Return the [x, y] coordinate for the center point of the cell that contains the specified text.  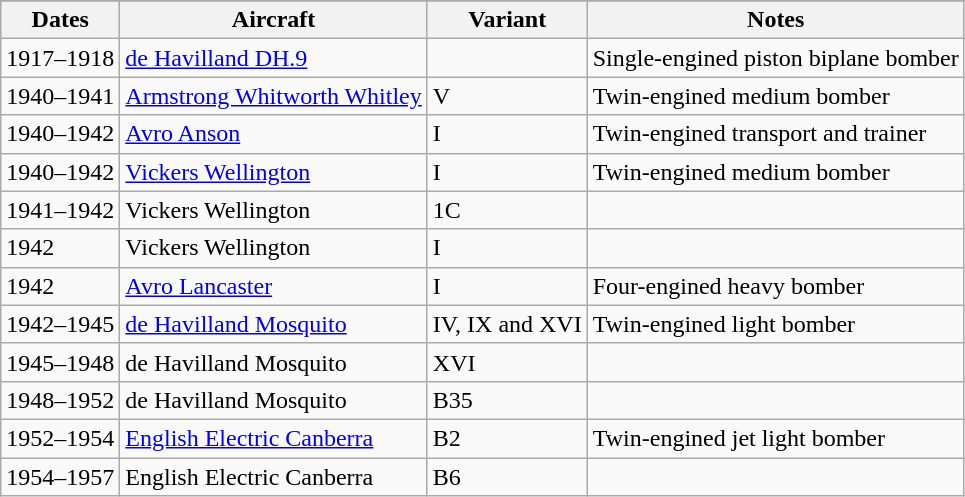
IV, IX and XVI [507, 324]
Variant [507, 20]
1954–1957 [60, 477]
Avro Anson [274, 134]
1952–1954 [60, 438]
XVI [507, 362]
1941–1942 [60, 210]
1945–1948 [60, 362]
Armstrong Whitworth Whitley [274, 96]
1942–1945 [60, 324]
1917–1918 [60, 58]
Twin-engined jet light bomber [776, 438]
1C [507, 210]
de Havilland DH.9 [274, 58]
Aircraft [274, 20]
Notes [776, 20]
B2 [507, 438]
B35 [507, 400]
1940–1941 [60, 96]
1948–1952 [60, 400]
Four-engined heavy bomber [776, 286]
Single-engined piston biplane bomber [776, 58]
Twin-engined light bomber [776, 324]
B6 [507, 477]
Avro Lancaster [274, 286]
Twin-engined transport and trainer [776, 134]
V [507, 96]
Dates [60, 20]
